Return the [x, y] coordinate for the center point of the cell that contains the specified text.  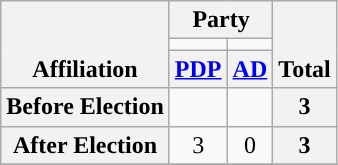
Before Election [86, 107]
After Election [86, 145]
0 [250, 145]
Affiliation [86, 44]
Party [220, 20]
PDP [198, 69]
Total [305, 44]
AD [250, 69]
